Pinpoint the cell where the given text exists, returning its [x, y] midpoint coordinate. 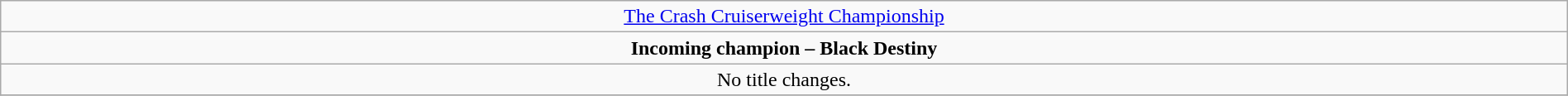
The Crash Cruiserweight Championship [784, 17]
No title changes. [784, 79]
Incoming champion – Black Destiny [784, 48]
